Capture the cell that displays the provided text and extract its [x, y] central coordinate. 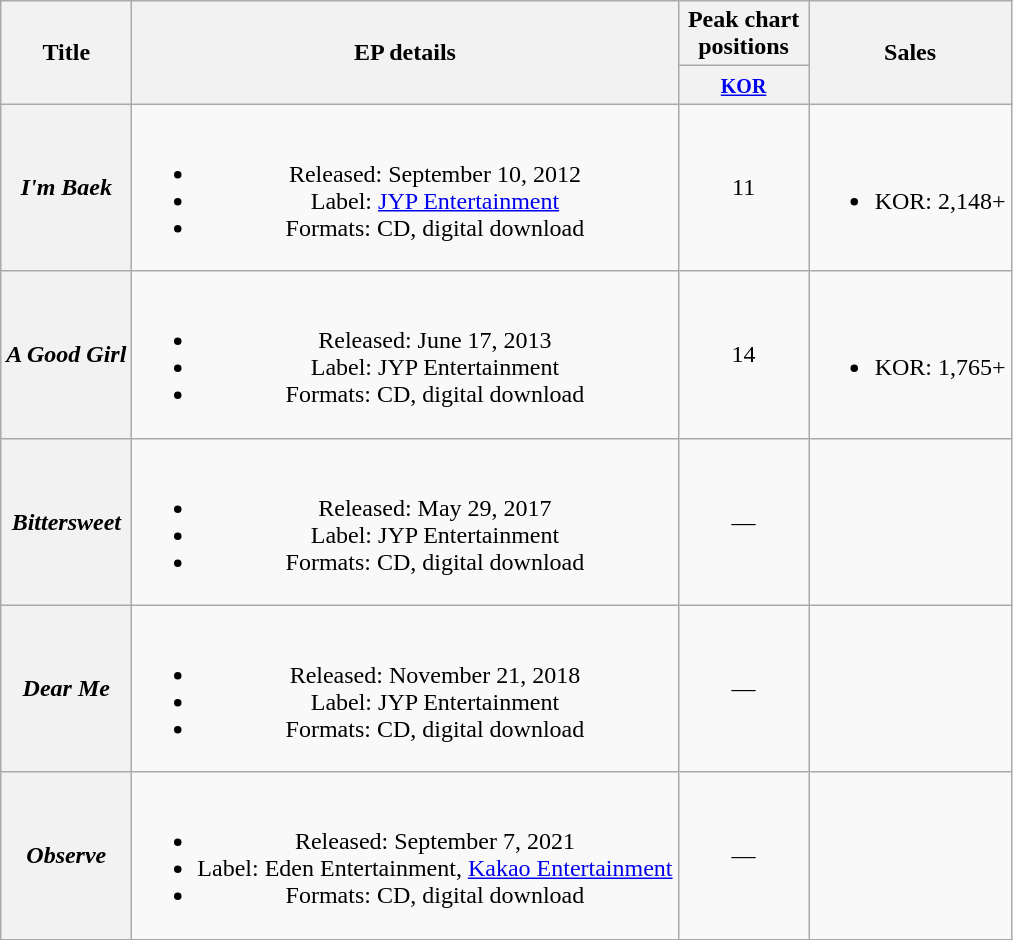
11 [744, 188]
KOR: 1,765+ [910, 354]
14 [744, 354]
Released: November 21, 2018Label: JYP EntertainmentFormats: CD, digital download [405, 688]
KOR: 2,148+ [910, 188]
Released: June 17, 2013Label: JYP EntertainmentFormats: CD, digital download [405, 354]
Peak chart positions [744, 34]
Observe [66, 856]
Bittersweet [66, 522]
Sales [910, 52]
KOR [744, 85]
Dear Me [66, 688]
Released: May 29, 2017Label: JYP EntertainmentFormats: CD, digital download [405, 522]
Released: September 10, 2012Label: JYP EntertainmentFormats: CD, digital download [405, 188]
Title [66, 52]
EP details [405, 52]
Released: September 7, 2021Label: Eden Entertainment, Kakao EntertainmentFormats: CD, digital download [405, 856]
I'm Baek [66, 188]
A Good Girl [66, 354]
